Extract the (x, y) coordinate from the center of the cell holding the provided text.  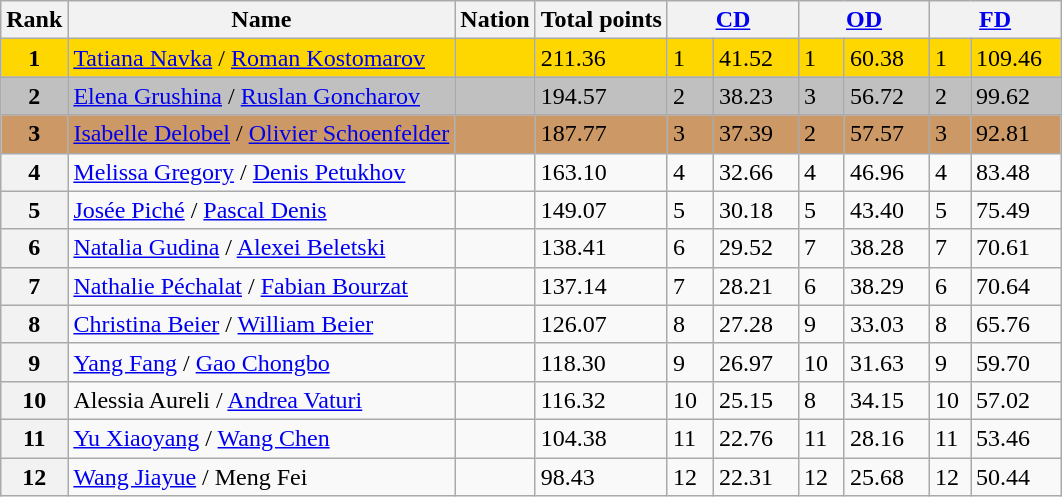
98.43 (601, 477)
92.81 (1016, 134)
38.23 (756, 96)
46.96 (886, 172)
31.63 (886, 362)
Christina Beier / William Beier (262, 324)
104.38 (601, 438)
65.76 (1016, 324)
149.07 (601, 210)
99.62 (1016, 96)
118.30 (601, 362)
Tatiana Navka / Roman Kostomarov (262, 58)
43.40 (886, 210)
29.52 (756, 248)
Elena Grushina / Ruslan Goncharov (262, 96)
Yang Fang / Gao Chongbo (262, 362)
75.49 (1016, 210)
163.10 (601, 172)
70.64 (1016, 286)
Alessia Aureli / Andrea Vaturi (262, 400)
57.02 (1016, 400)
22.31 (756, 477)
FD (996, 20)
Yu Xiaoyang / Wang Chen (262, 438)
Josée Piché / Pascal Denis (262, 210)
CD (732, 20)
28.16 (886, 438)
Melissa Gregory / Denis Petukhov (262, 172)
37.39 (756, 134)
25.68 (886, 477)
53.46 (1016, 438)
25.15 (756, 400)
83.48 (1016, 172)
41.52 (756, 58)
28.21 (756, 286)
211.36 (601, 58)
Isabelle Delobel / Olivier Schoenfelder (262, 134)
27.28 (756, 324)
60.38 (886, 58)
Total points (601, 20)
OD (864, 20)
Wang Jiayue / Meng Fei (262, 477)
126.07 (601, 324)
22.76 (756, 438)
56.72 (886, 96)
33.03 (886, 324)
194.57 (601, 96)
30.18 (756, 210)
59.70 (1016, 362)
187.77 (601, 134)
Nathalie Péchalat / Fabian Bourzat (262, 286)
50.44 (1016, 477)
109.46 (1016, 58)
Rank (34, 20)
26.97 (756, 362)
57.57 (886, 134)
38.29 (886, 286)
Natalia Gudina / Alexei Beletski (262, 248)
Name (262, 20)
137.14 (601, 286)
Nation (495, 20)
32.66 (756, 172)
138.41 (601, 248)
116.32 (601, 400)
34.15 (886, 400)
38.28 (886, 248)
70.61 (1016, 248)
